Pinpoint the cell where the given text exists, returning its [x, y] midpoint coordinate. 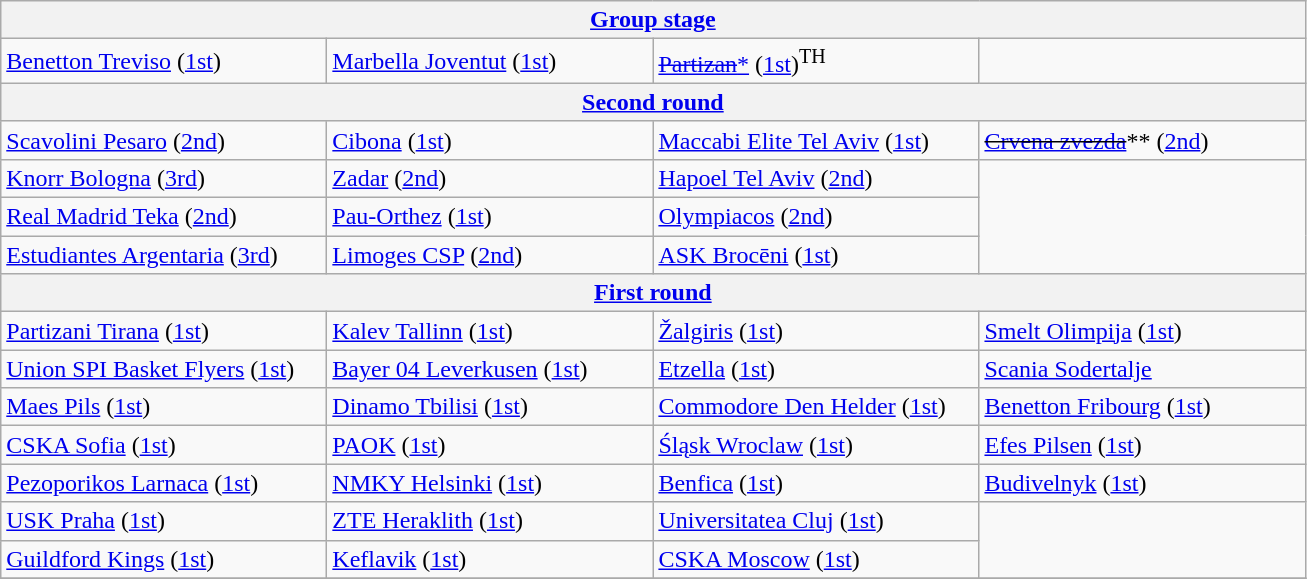
CSKA Sofia (1st) [164, 445]
Marbella Joventut (1st) [490, 62]
Benfica (1st) [816, 483]
Estudiantes Argentaria (3rd) [164, 255]
Śląsk Wroclaw (1st) [816, 445]
Knorr Bologna (3rd) [164, 178]
Smelt Olimpija (1st) [1142, 331]
Zadar (2nd) [490, 178]
Kalev Tallinn (1st) [490, 331]
PAOK (1st) [490, 445]
Partizani Tirana (1st) [164, 331]
Etzella (1st) [816, 369]
Pau-Orthez (1st) [490, 217]
Benetton Treviso (1st) [164, 62]
Dinamo Tbilisi (1st) [490, 407]
Second round [653, 102]
Union SPI Basket Flyers (1st) [164, 369]
Maes Pils (1st) [164, 407]
Limoges CSP (2nd) [490, 255]
Scavolini Pesaro (2nd) [164, 140]
USK Praha (1st) [164, 521]
Pezoporikos Larnaca (1st) [164, 483]
Budivelnyk (1st) [1142, 483]
CSKA Moscow (1st) [816, 559]
Real Madrid Teka (2nd) [164, 217]
Keflavik (1st) [490, 559]
Scania Sodertalje [1142, 369]
Efes Pilsen (1st) [1142, 445]
Bayer 04 Leverkusen (1st) [490, 369]
ASK Brocēni (1st) [816, 255]
Group stage [653, 20]
Hapoel Tel Aviv (2nd) [816, 178]
Olympiacos (2nd) [816, 217]
Universitatea Cluj (1st) [816, 521]
Žalgiris (1st) [816, 331]
Commodore Den Helder (1st) [816, 407]
Benetton Fribourg (1st) [1142, 407]
Partizan* (1st)TH [816, 62]
Maccabi Elite Tel Aviv (1st) [816, 140]
First round [653, 293]
Cibona (1st) [490, 140]
Crvena zvezda** (2nd) [1142, 140]
NMKY Helsinki (1st) [490, 483]
Guildford Kings (1st) [164, 559]
ZTE Heraklith (1st) [490, 521]
